Provide the (X, Y) coordinate of the cell's center where the given text is located.  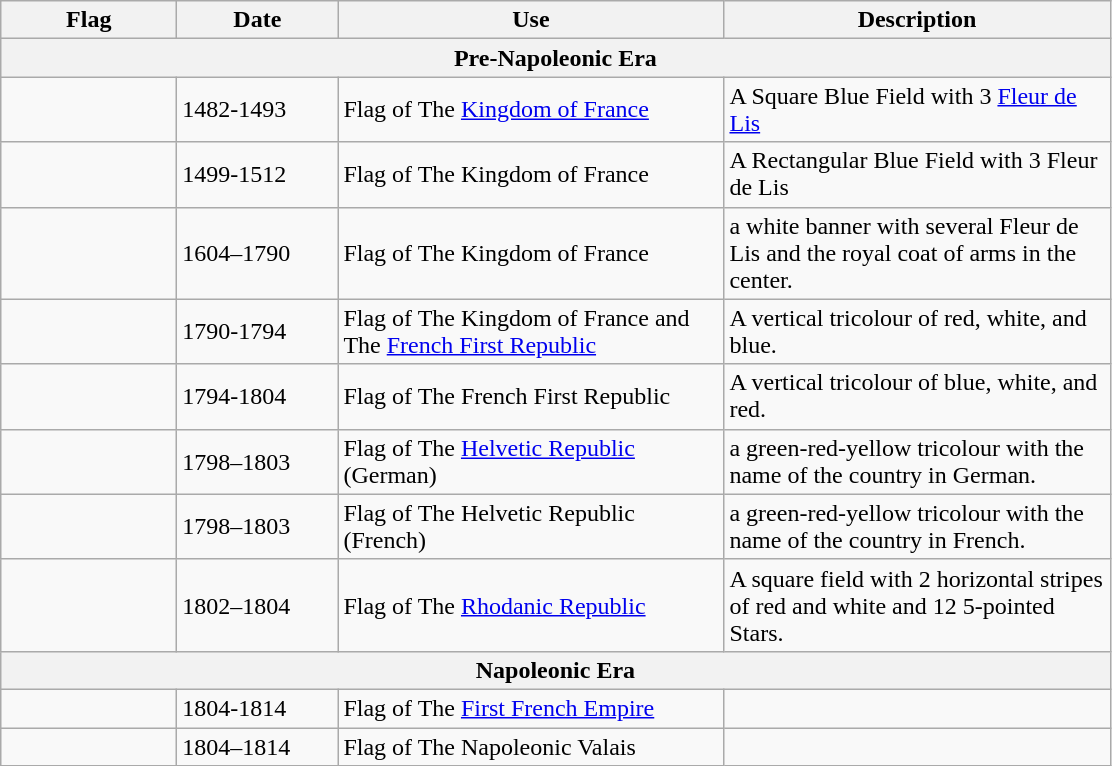
Date (258, 20)
Pre-Napoleonic Era (556, 58)
Description (917, 20)
1804–1814 (258, 747)
A Rectangular Blue Field with 3 Fleur de Lis (917, 174)
1482-1493 (258, 110)
A vertical tricolour of blue, white, and red. (917, 396)
Flag of The Kingdom of France and The French First Republic (531, 332)
1802–1804 (258, 605)
Flag of The Helvetic Republic (German) (531, 462)
1604–1790 (258, 253)
Use (531, 20)
Flag of The Napoleonic Valais (531, 747)
A square field with 2 horizontal stripes of red and white and 12 5-pointed Stars. (917, 605)
A Square Blue Field with 3 Fleur de Lis (917, 110)
Flag of The First French Empire (531, 708)
A vertical tricolour of red, white, and blue. (917, 332)
a green-red-yellow tricolour with the name of the country in German. (917, 462)
1794-1804 (258, 396)
1790-1794 (258, 332)
1804-1814 (258, 708)
1499-1512 (258, 174)
Flag of The Rhodanic Republic (531, 605)
Flag (89, 20)
Flag of The Helvetic Republic (French) (531, 526)
a green-red-yellow tricolour with the name of the country in French. (917, 526)
Napoleonic Era (556, 670)
a white banner with several Fleur de Lis and the royal coat of arms in the center. (917, 253)
Flag of The French First Republic (531, 396)
